Detect which cell encompasses the target text, then output its [X, Y] center coordinate. 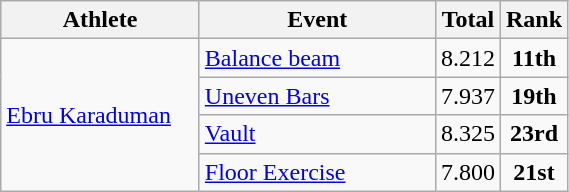
Uneven Bars [317, 96]
Total [468, 20]
Athlete [100, 20]
8.325 [468, 134]
Rank [534, 20]
8.212 [468, 58]
7.937 [468, 96]
23rd [534, 134]
Ebru Karaduman [100, 115]
Vault [317, 134]
Balance beam [317, 58]
19th [534, 96]
21st [534, 172]
11th [534, 58]
Floor Exercise [317, 172]
7.800 [468, 172]
Event [317, 20]
